Identify which cell holds the provided text, then report its (x, y) central coordinate. 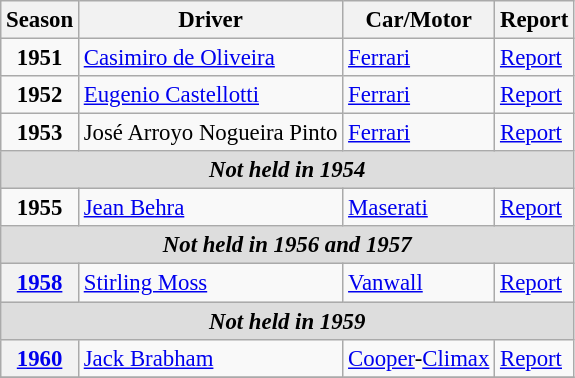
Jack Brabham (210, 358)
José Arroyo Nogueira Pinto (210, 133)
1960 (40, 358)
Casimiro de Oliveira (210, 58)
Not held in 1956 and 1957 (288, 245)
Eugenio Castellotti (210, 95)
1952 (40, 95)
1958 (40, 283)
1955 (40, 208)
Season (40, 20)
1951 (40, 58)
Stirling Moss (210, 283)
Not held in 1954 (288, 170)
Not held in 1959 (288, 321)
Cooper-Climax (419, 358)
Car/Motor (419, 20)
Vanwall (419, 283)
1953 (40, 133)
Jean Behra (210, 208)
Maserati (419, 208)
Driver (210, 20)
